Identify which cell holds the provided text, then report its (X, Y) central coordinate. 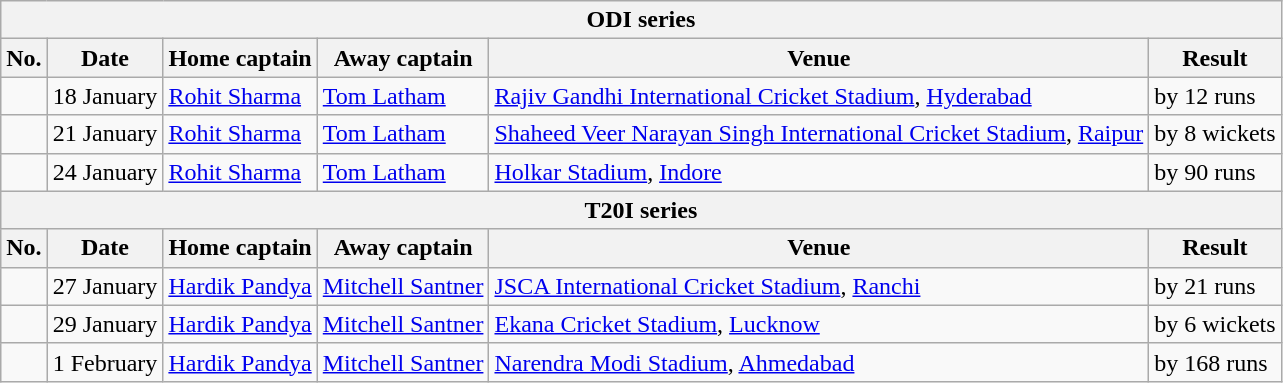
ODI series (641, 20)
Ekana Cricket Stadium, Lucknow (819, 324)
27 January (105, 286)
by 8 wickets (1215, 134)
T20I series (641, 210)
21 January (105, 134)
29 January (105, 324)
Narendra Modi Stadium, Ahmedabad (819, 362)
Rajiv Gandhi International Cricket Stadium, Hyderabad (819, 96)
Shaheed Veer Narayan Singh International Cricket Stadium, Raipur (819, 134)
1 February (105, 362)
18 January (105, 96)
by 90 runs (1215, 172)
by 6 wickets (1215, 324)
JSCA International Cricket Stadium, Ranchi (819, 286)
Holkar Stadium, Indore (819, 172)
by 168 runs (1215, 362)
by 21 runs (1215, 286)
by 12 runs (1215, 96)
24 January (105, 172)
